Scan for the cell matching the given text and deliver its (X, Y) coordinate at center. 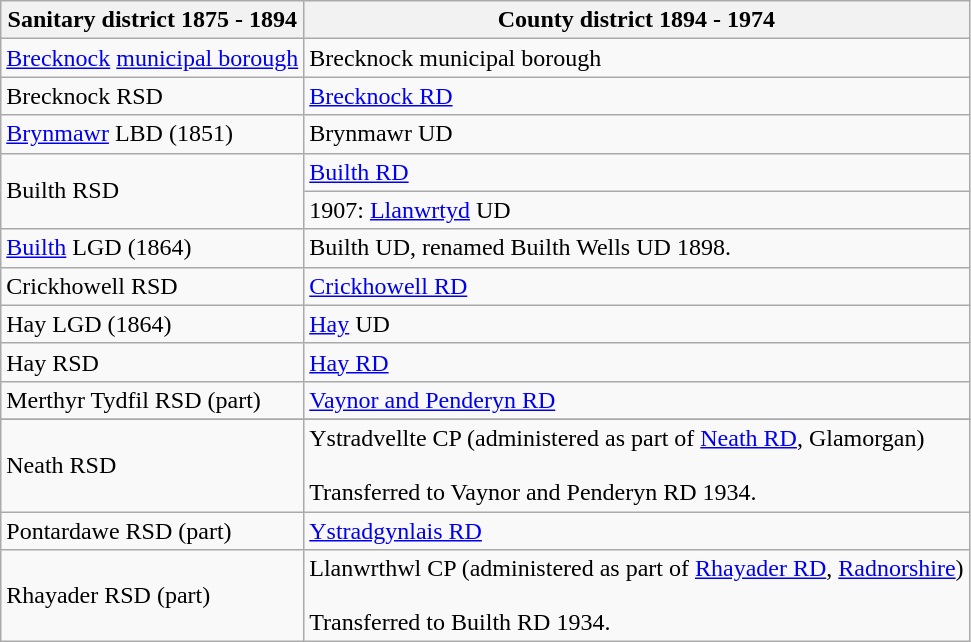
Llanwrthwl CP (administered as part of Rhayader RD, Radnorshire)Transferred to Builth RD 1934. (636, 596)
Sanitary district 1875 - 1894 (152, 20)
Builth LGD (1864) (152, 248)
Builth RD (636, 172)
Builth RSD (152, 191)
Brecknock RD (636, 96)
Hay UD (636, 324)
Hay RSD (152, 362)
Neath RSD (152, 465)
Brecknock RSD (152, 96)
Crickhowell RSD (152, 286)
Hay RD (636, 362)
Rhayader RSD (part) (152, 596)
Vaynor and Penderyn RD (636, 400)
Pontardawe RSD (part) (152, 531)
1907: Llanwrtyd UD (636, 210)
Brynmawr LBD (1851) (152, 134)
County district 1894 - 1974 (636, 20)
Crickhowell RD (636, 286)
Brynmawr UD (636, 134)
Hay LGD (1864) (152, 324)
Ystradvellte CP (administered as part of Neath RD, Glamorgan)Transferred to Vaynor and Penderyn RD 1934. (636, 465)
Merthyr Tydfil RSD (part) (152, 400)
Ystradgynlais RD (636, 531)
Builth UD, renamed Builth Wells UD 1898. (636, 248)
